Output the (X, Y) coordinate of the center of the cell containing the given text.  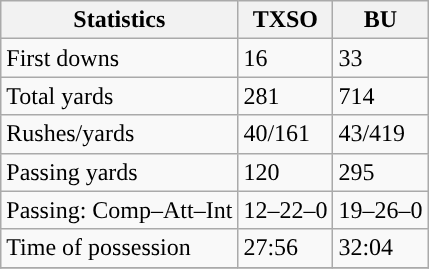
16 (286, 58)
BU (380, 20)
First downs (120, 58)
43/419 (380, 134)
281 (286, 96)
Statistics (120, 20)
40/161 (286, 134)
Time of possession (120, 248)
295 (380, 172)
19–26–0 (380, 210)
120 (286, 172)
12–22–0 (286, 210)
32:04 (380, 248)
714 (380, 96)
TXSO (286, 20)
33 (380, 58)
Total yards (120, 96)
Passing: Comp–Att–Int (120, 210)
27:56 (286, 248)
Passing yards (120, 172)
Rushes/yards (120, 134)
